Return (X, Y) of the center of cell containing provided text 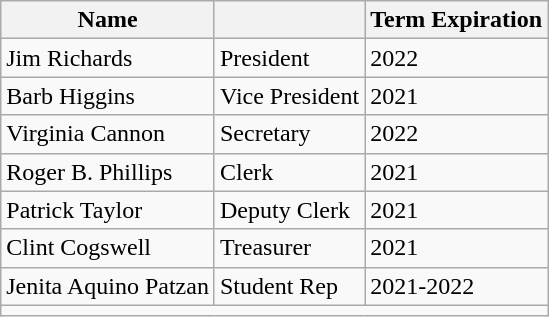
Vice President (289, 96)
Clerk (289, 172)
Secretary (289, 134)
Deputy Clerk (289, 210)
Jenita Aquino Patzan (108, 286)
Treasurer (289, 248)
Clint Cogswell (108, 248)
Barb Higgins (108, 96)
Jim Richards (108, 58)
Student Rep (289, 286)
Roger B. Phillips (108, 172)
Name (108, 20)
2021-2022 (456, 286)
President (289, 58)
Virginia Cannon (108, 134)
Term Expiration (456, 20)
Patrick Taylor (108, 210)
